Locate the cell with the specified text and output its (X, Y) center coordinate. 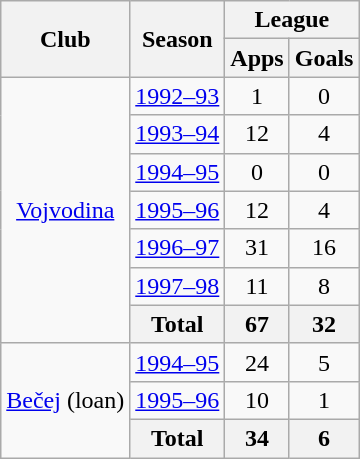
1993–94 (178, 134)
Goals (324, 58)
1996–97 (178, 248)
67 (257, 324)
1992–93 (178, 96)
Vojvodina (66, 210)
Bečej (loan) (66, 400)
24 (257, 362)
16 (324, 248)
8 (324, 286)
34 (257, 438)
Club (66, 39)
10 (257, 400)
11 (257, 286)
League (292, 20)
31 (257, 248)
1997–98 (178, 286)
Apps (257, 58)
5 (324, 362)
32 (324, 324)
Season (178, 39)
6 (324, 438)
